Capture the cell that displays the provided text and extract its [x, y] central coordinate. 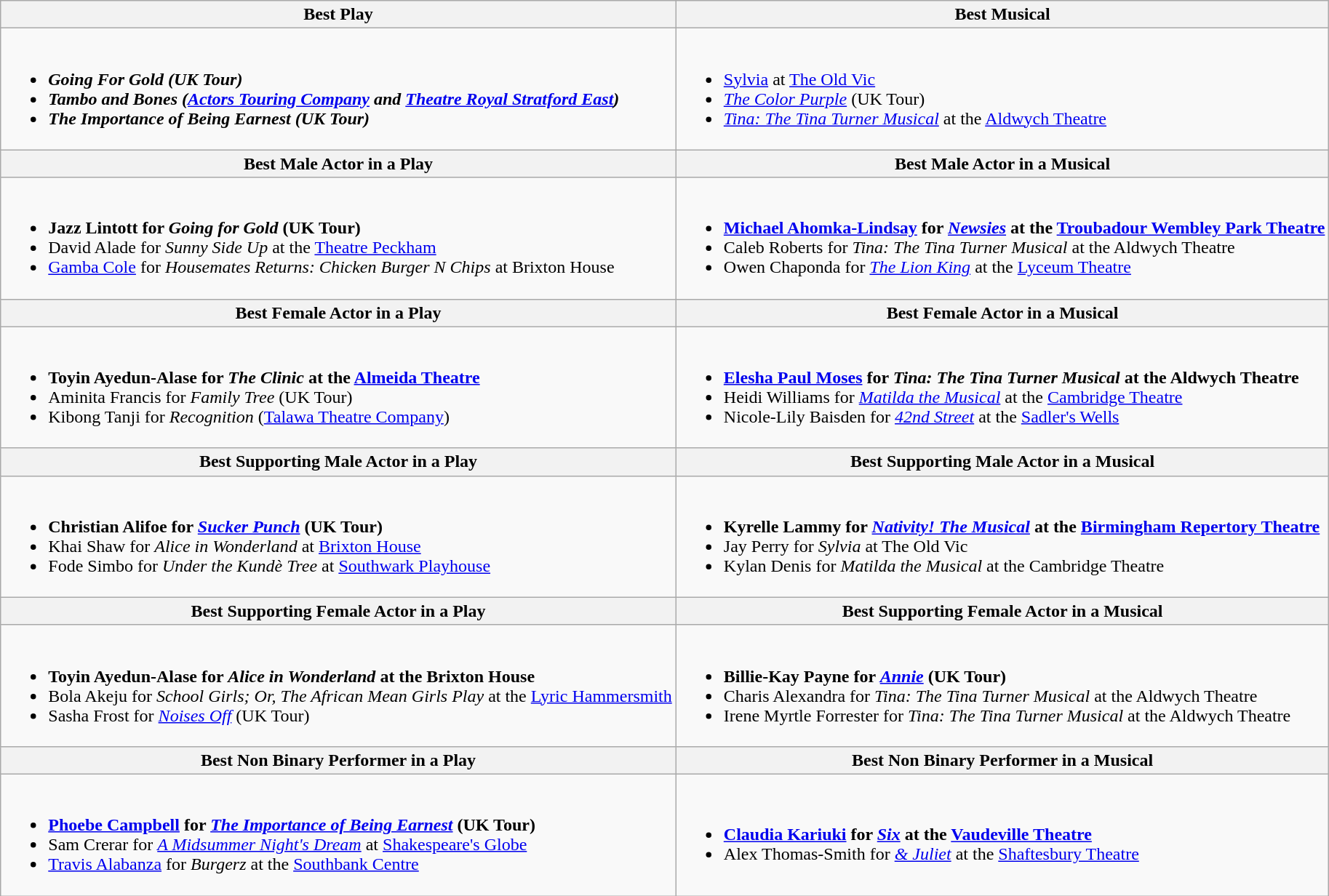
Best Non Binary Performer in a Musical [1002, 760]
Sylvia at The Old VicThe Color Purple (UK Tour)Tina: The Tina Turner Musical at the Aldwych Theatre [1002, 89]
Best Female Actor in a Musical [1002, 313]
Best Supporting Female Actor in a Play [339, 611]
Best Play [339, 15]
Best Supporting Female Actor in a Musical [1002, 611]
Going For Gold (UK Tour)Tambo and Bones (Actors Touring Company and Theatre Royal Stratford East)The Importance of Being Earnest (UK Tour) [339, 89]
Best Male Actor in a Musical [1002, 164]
Best Musical [1002, 15]
Best Female Actor in a Play [339, 313]
Claudia Kariuki for Six at the Vaudeville TheatreAlex Thomas-Smith for & Juliet at the Shaftesbury Theatre [1002, 835]
Best Supporting Male Actor in a Musical [1002, 462]
Best Male Actor in a Play [339, 164]
Best Supporting Male Actor in a Play [339, 462]
Best Non Binary Performer in a Play [339, 760]
